Provide the (X, Y) coordinate of the cell's center where the given text is located.  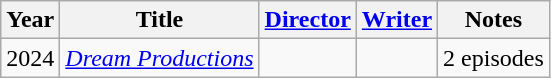
Director (308, 20)
Year (30, 20)
Title (160, 20)
Notes (494, 20)
2 episodes (494, 58)
2024 (30, 58)
Dream Productions (160, 58)
Writer (396, 20)
